Pinpoint the cell where the given text exists, returning its [X, Y] midpoint coordinate. 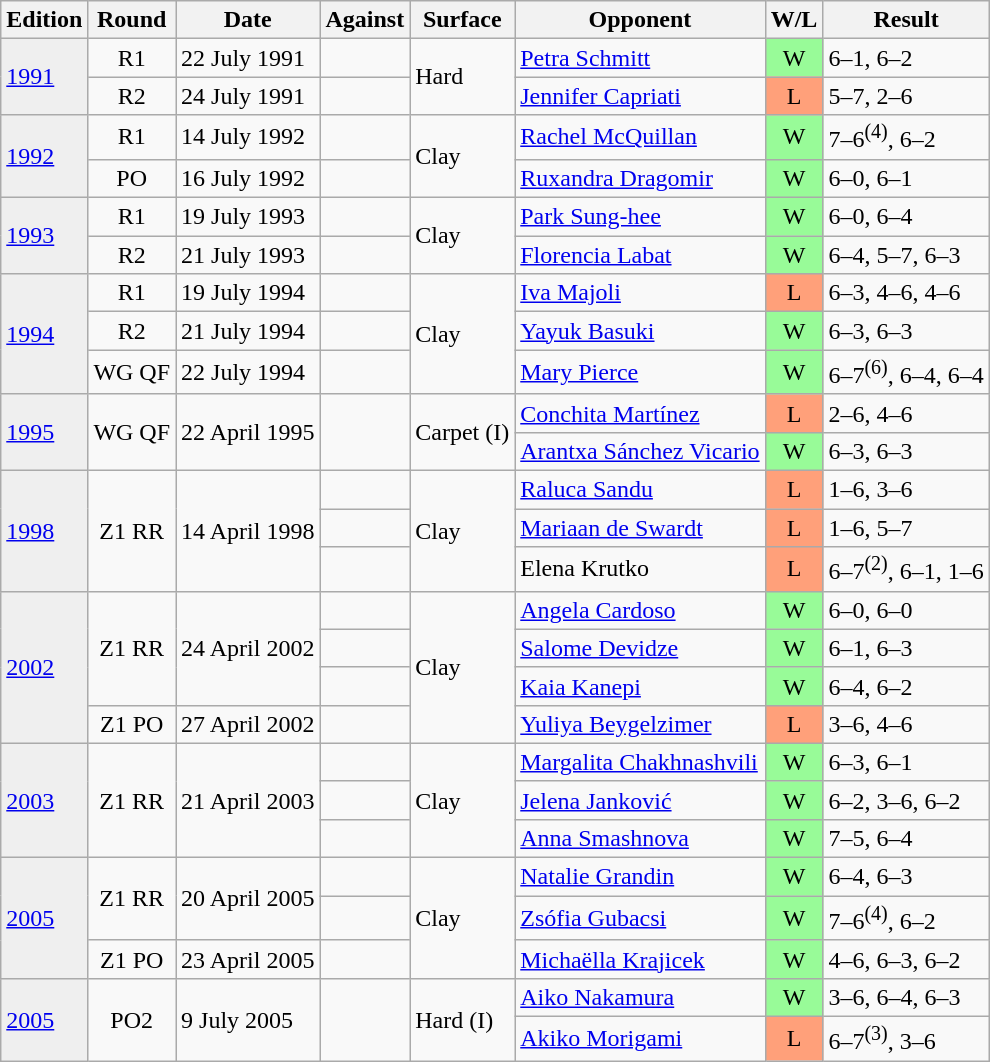
Jennifer Capriati [640, 96]
1998 [44, 530]
6–0, 6–1 [906, 178]
9 July 2005 [248, 1020]
W/L [794, 20]
Yuliya Beygelzimer [640, 724]
Petra Schmitt [640, 58]
Park Sung-hee [640, 217]
6–3, 6–1 [906, 762]
Rachel McQuillan [640, 138]
6–7(3), 3–6 [906, 1038]
Anna Smashnova [640, 839]
Hard [462, 77]
23 April 2005 [248, 959]
Mariaan de Swardt [640, 528]
24 April 2002 [248, 648]
Arantxa Sánchez Vicario [640, 451]
Surface [462, 20]
Salome Devidze [640, 648]
21 July 1993 [248, 255]
3–6, 6–4, 6–3 [906, 997]
Kaia Kanepi [640, 686]
6–1, 6–2 [906, 58]
1992 [44, 156]
16 July 1992 [248, 178]
6–4, 6–2 [906, 686]
Edition [44, 20]
Florencia Labat [640, 255]
3–6, 4–6 [906, 724]
21 April 2003 [248, 800]
22 July 1991 [248, 58]
6–7(2), 6–1, 1–6 [906, 570]
24 July 1991 [248, 96]
Aiko Nakamura [640, 997]
Carpet (I) [462, 432]
Ruxandra Dragomir [640, 178]
Conchita Martínez [640, 413]
4–6, 6–3, 6–2 [906, 959]
1–6, 3–6 [906, 489]
14 July 1992 [248, 138]
6–0, 6–0 [906, 610]
Against [365, 20]
Elena Krutko [640, 570]
Margalita Chakhnashvili [640, 762]
6–7(6), 6–4, 6–4 [906, 372]
PO2 [132, 1020]
6–4, 5–7, 6–3 [906, 255]
Yayuk Basuki [640, 331]
Round [132, 20]
Akiko Morigami [640, 1038]
1–6, 5–7 [906, 528]
6–1, 6–3 [906, 648]
Michaëlla Krajicek [640, 959]
Natalie Grandin [640, 877]
2002 [44, 667]
Mary Pierce [640, 372]
22 April 1995 [248, 432]
Zsófia Gubacsi [640, 918]
19 July 1993 [248, 217]
Result [906, 20]
6–3, 4–6, 4–6 [906, 293]
Date [248, 20]
20 April 2005 [248, 900]
27 April 2002 [248, 724]
Angela Cardoso [640, 610]
Hard (I) [462, 1020]
2–6, 4–6 [906, 413]
1993 [44, 236]
22 July 1994 [248, 372]
1991 [44, 77]
Raluca Sandu [640, 489]
Iva Majoli [640, 293]
7–5, 6–4 [906, 839]
6–2, 3–6, 6–2 [906, 800]
Opponent [640, 20]
19 July 1994 [248, 293]
6–0, 6–4 [906, 217]
6–4, 6–3 [906, 877]
1994 [44, 334]
21 July 1994 [248, 331]
PO [132, 178]
2003 [44, 800]
14 April 1998 [248, 530]
1995 [44, 432]
5–7, 2–6 [906, 96]
Jelena Janković [640, 800]
